Detect which cell encompasses the target text, then output its [x, y] center coordinate. 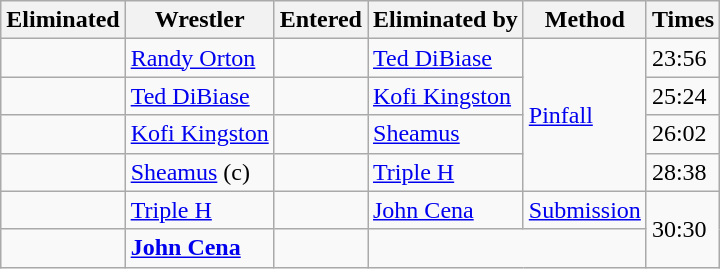
30:30 [682, 229]
Eliminated by [446, 20]
26:02 [682, 134]
Eliminated [63, 20]
Method [584, 20]
Entered [320, 20]
Times [682, 20]
23:56 [682, 58]
Submission [584, 210]
25:24 [682, 96]
Pinfall [584, 115]
Wrestler [200, 20]
Sheamus (c) [200, 172]
Randy Orton [200, 58]
Sheamus [446, 134]
28:38 [682, 172]
